Locate the cell with the specified text and output its (x, y) center coordinate. 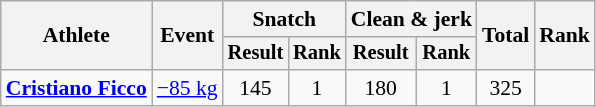
Athlete (76, 36)
Snatch (284, 19)
145 (256, 88)
Event (188, 36)
−85 kg (188, 88)
Cristiano Ficco (76, 88)
325 (506, 88)
Total (506, 36)
180 (381, 88)
Clean & jerk (412, 19)
